Return (X, Y) of the center of cell containing provided text 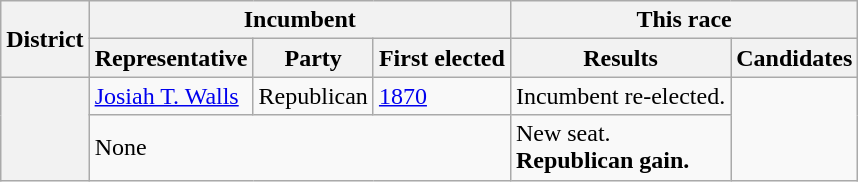
This race (684, 20)
Incumbent (300, 20)
Candidates (794, 58)
Party (313, 58)
Representative (171, 58)
1870 (442, 96)
Results (620, 58)
First elected (442, 58)
None (300, 148)
New seat.Republican gain. (620, 148)
Incumbent re-elected. (620, 96)
Republican (313, 96)
District (45, 39)
Josiah T. Walls (171, 96)
